Capture the cell that displays the provided text and extract its (X, Y) central coordinate. 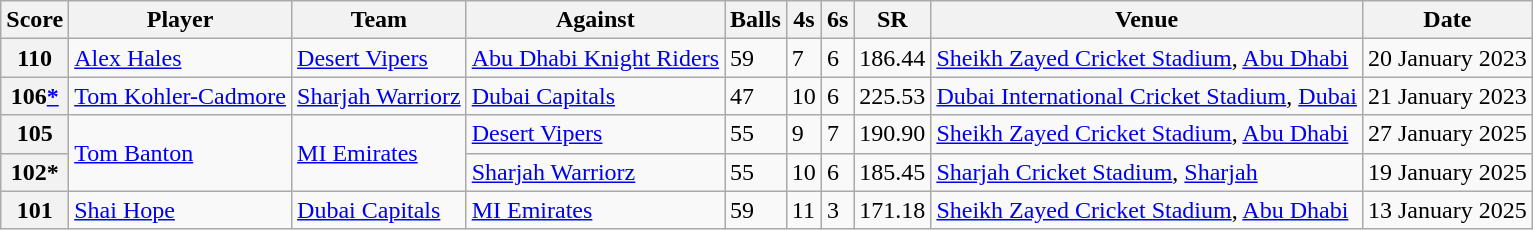
Balls (756, 20)
Player (180, 20)
110 (35, 58)
106* (35, 96)
105 (35, 134)
Dubai International Cricket Stadium, Dubai (1147, 96)
19 January 2025 (1447, 172)
190.90 (892, 134)
Sharjah Cricket Stadium, Sharjah (1147, 172)
Tom Banton (180, 153)
Tom Kohler-Cadmore (180, 96)
Against (595, 20)
Venue (1147, 20)
4s (804, 20)
SR (892, 20)
Date (1447, 20)
9 (804, 134)
13 January 2025 (1447, 210)
47 (756, 96)
185.45 (892, 172)
Team (380, 20)
Alex Hales (180, 58)
11 (804, 210)
20 January 2023 (1447, 58)
Shai Hope (180, 210)
186.44 (892, 58)
6s (837, 20)
Score (35, 20)
Abu Dhabi Knight Riders (595, 58)
101 (35, 210)
171.18 (892, 210)
225.53 (892, 96)
27 January 2025 (1447, 134)
3 (837, 210)
102* (35, 172)
21 January 2023 (1447, 96)
